Return [X, Y] of the center of cell containing provided text 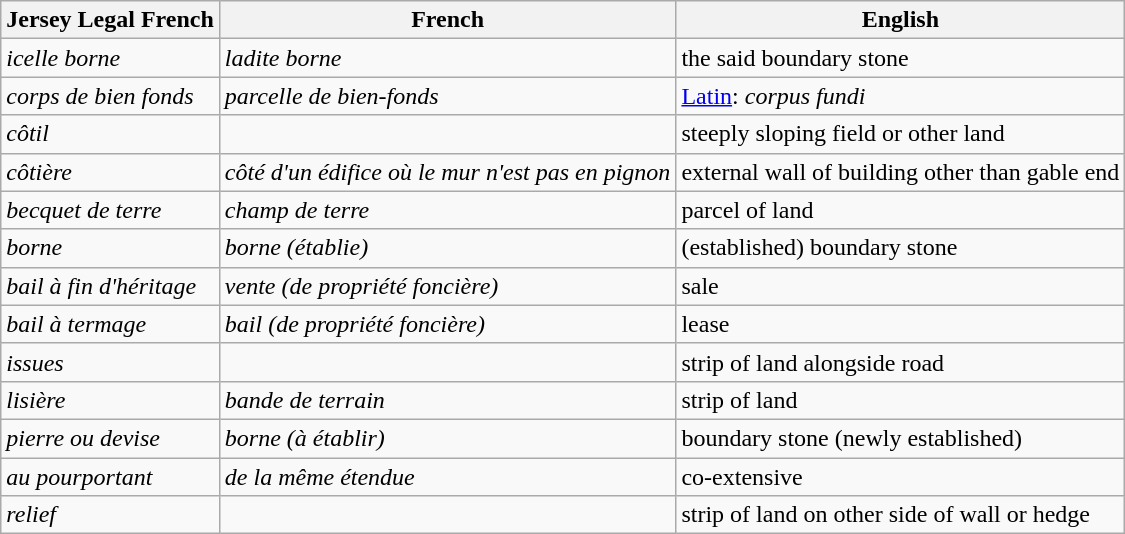
English [900, 20]
parcelle de bien-fonds [448, 96]
lisière [110, 400]
relief [110, 515]
boundary stone (newly established) [900, 438]
au pourportant [110, 477]
strip of land [900, 400]
Jersey Legal French [110, 20]
borne (établie) [448, 248]
borne (à établir) [448, 438]
steeply sloping field or other land [900, 134]
bail à termage [110, 324]
lease [900, 324]
bande de terrain [448, 400]
the said boundary stone [900, 58]
côtil [110, 134]
de la même étendue [448, 477]
sale [900, 286]
parcel of land [900, 210]
pierre ou devise [110, 438]
French [448, 20]
côtière [110, 172]
Latin: corpus fundi [900, 96]
(established) boundary stone [900, 248]
champ de terre [448, 210]
co-extensive [900, 477]
borne [110, 248]
icelle borne [110, 58]
strip of land on other side of wall or hedge [900, 515]
strip of land alongside road [900, 362]
issues [110, 362]
external wall of building other than gable end [900, 172]
becquet de terre [110, 210]
côté d'un édifice où le mur n'est pas en pignon [448, 172]
corps de bien fonds [110, 96]
ladite borne [448, 58]
bail à fin d'héritage [110, 286]
vente (de propriété foncière) [448, 286]
bail (de propriété foncière) [448, 324]
